Identify which cell holds the provided text, then report its [x, y] central coordinate. 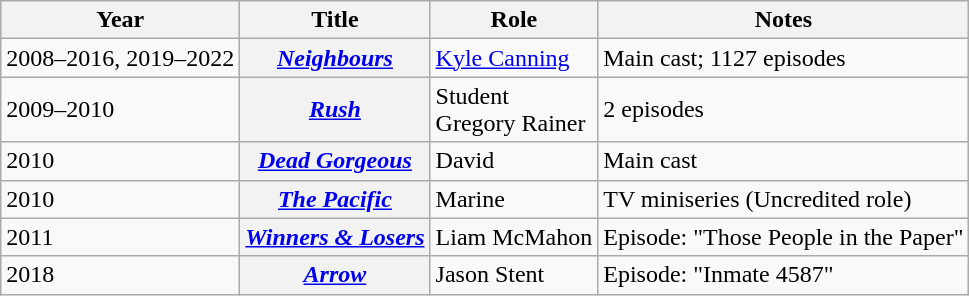
Episode: "Those People in the Paper" [784, 237]
Title [335, 20]
Role [514, 20]
Arrow [335, 275]
Jason Stent [514, 275]
Neighbours [335, 58]
Episode: "Inmate 4587" [784, 275]
Dead Gorgeous [335, 161]
Kyle Canning [514, 58]
2008–2016, 2019–2022 [120, 58]
2 episodes [784, 110]
Marine [514, 199]
David [514, 161]
Main cast; 1127 episodes [784, 58]
TV miniseries (Uncredited role) [784, 199]
StudentGregory Rainer [514, 110]
Rush [335, 110]
The Pacific [335, 199]
2011 [120, 237]
2018 [120, 275]
Year [120, 20]
2009–2010 [120, 110]
Winners & Losers [335, 237]
Main cast [784, 161]
Liam McMahon [514, 237]
Notes [784, 20]
